Determine the (X, Y) coordinate at the center of the cell enclosing the given text.  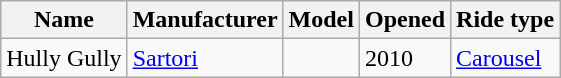
Ride type (506, 20)
Opened (404, 20)
Name (64, 20)
Sartori (205, 58)
Manufacturer (205, 20)
Hully Gully (64, 58)
Model (321, 20)
Carousel (506, 58)
2010 (404, 58)
